Scan for the cell matching the given text and deliver its [x, y] coordinate at center. 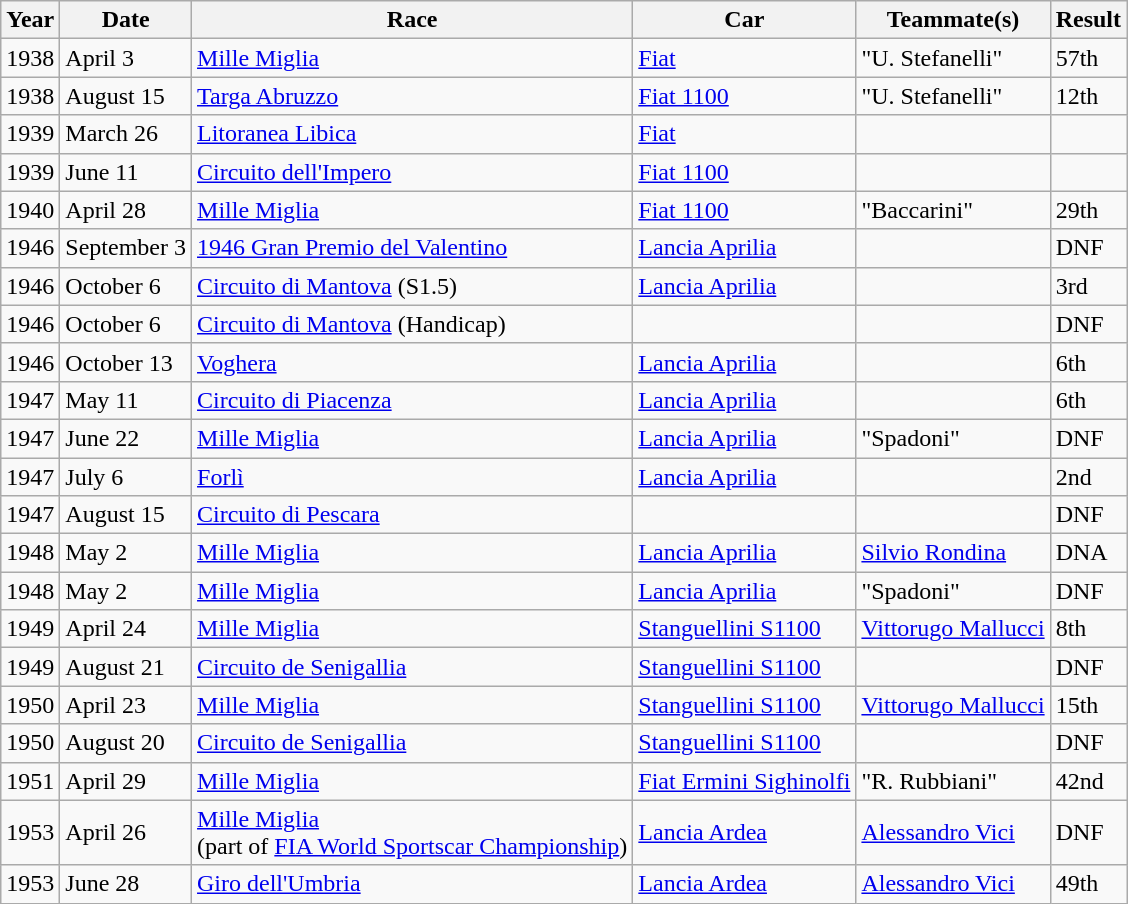
August 20 [126, 743]
Circuito di Piacenza [412, 400]
April 23 [126, 705]
1951 [30, 781]
September 3 [126, 248]
July 6 [126, 477]
2nd [1088, 477]
June 28 [126, 884]
1940 [30, 210]
August 21 [126, 667]
1946 Gran Premio del Valentino [412, 248]
Teammate(s) [953, 20]
Mille Miglia(part of FIA World Sportscar Championship) [412, 832]
October 13 [126, 362]
April 28 [126, 210]
"R. Rubbiani" [953, 781]
12th [1088, 96]
Year [30, 20]
29th [1088, 210]
42nd [1088, 781]
Fiat Ermini Sighinolfi [744, 781]
Race [412, 20]
Silvio Rondina [953, 553]
Circuito di Mantova (Handicap) [412, 324]
Date [126, 20]
49th [1088, 884]
March 26 [126, 134]
Forlì [412, 477]
Circuito di Pescara [412, 515]
April 26 [126, 832]
Litoranea Libica [412, 134]
April 29 [126, 781]
June 22 [126, 438]
57th [1088, 58]
Circuito di Mantova (S1.5) [412, 286]
Giro dell'Umbria [412, 884]
Voghera [412, 362]
Circuito dell'Impero [412, 172]
April 24 [126, 629]
April 3 [126, 58]
Result [1088, 20]
June 11 [126, 172]
8th [1088, 629]
Car [744, 20]
May 11 [126, 400]
DNA [1088, 553]
"Baccarini" [953, 210]
Targa Abruzzo [412, 96]
15th [1088, 705]
3rd [1088, 286]
